Return [x, y] of the center of cell containing provided text 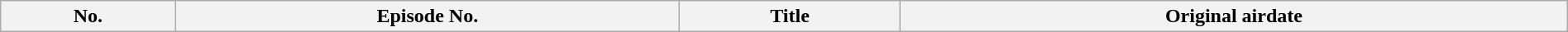
Title [791, 16]
Original airdate [1234, 16]
Episode No. [427, 16]
No. [88, 16]
